Find where the given text appears and provide that cell's center as [X, Y] coordinate. 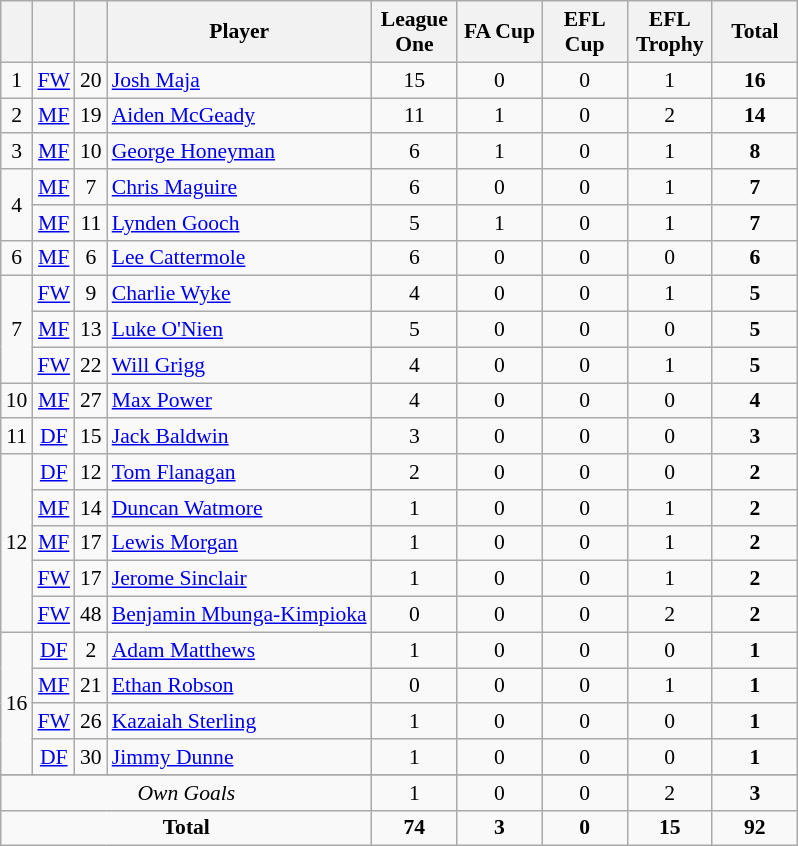
League One [414, 32]
Own Goals [186, 793]
EFL Cup [584, 32]
20 [91, 80]
FA Cup [500, 32]
Luke O'Nien [240, 330]
Max Power [240, 401]
Lee Cattermole [240, 258]
Josh Maja [240, 80]
Lynden Gooch [240, 223]
Charlie Wyke [240, 294]
13 [91, 330]
Jack Baldwin [240, 437]
27 [91, 401]
92 [754, 828]
Adam Matthews [240, 650]
Benjamin Mbunga-Kimpioka [240, 615]
Aiden McGeady [240, 116]
Jerome Sinclair [240, 579]
Chris Maguire [240, 187]
Duncan Watmore [240, 508]
21 [91, 686]
Kazaiah Sterling [240, 722]
8 [754, 152]
EFL Trophy [670, 32]
9 [91, 294]
74 [414, 828]
19 [91, 116]
Tom Flanagan [240, 472]
Jimmy Dunne [240, 757]
48 [91, 615]
30 [91, 757]
Player [240, 32]
22 [91, 365]
George Honeyman [240, 152]
Lewis Morgan [240, 543]
26 [91, 722]
Will Grigg [240, 365]
Ethan Robson [240, 686]
